Output the [X, Y] coordinate of the center of the cell containing the given text.  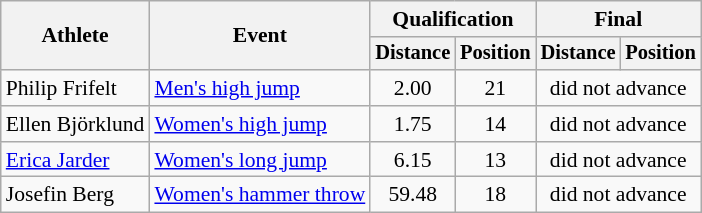
Josefin Berg [76, 195]
Athlete [76, 36]
Qualification [452, 19]
18 [495, 195]
Final [618, 19]
Ellen Björklund [76, 124]
Philip Frifelt [76, 88]
Event [260, 36]
2.00 [412, 88]
Women's high jump [260, 124]
13 [495, 160]
59.48 [412, 195]
6.15 [412, 160]
Women's hammer throw [260, 195]
21 [495, 88]
Erica Jarder [76, 160]
14 [495, 124]
Women's long jump [260, 160]
1.75 [412, 124]
Men's high jump [260, 88]
